Output the [X, Y] coordinate of the center of the cell containing the given text.  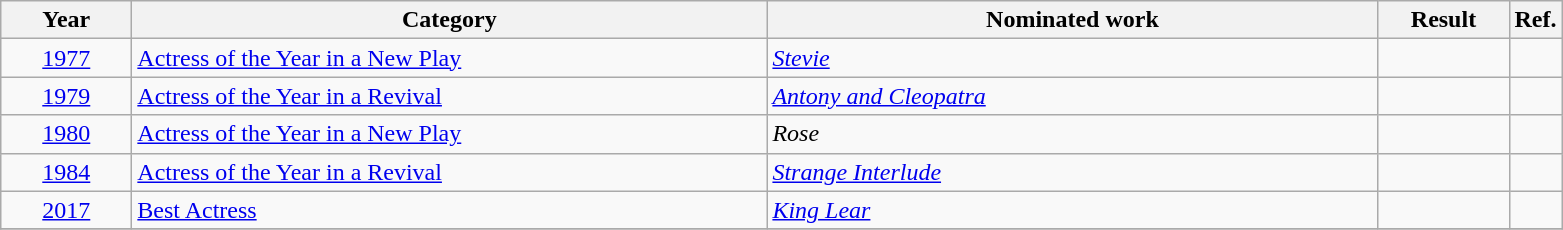
Stevie [1072, 58]
1979 [66, 96]
Rose [1072, 134]
2017 [66, 210]
Antony and Cleopatra [1072, 96]
Ref. [1536, 20]
Strange Interlude [1072, 172]
1977 [66, 58]
King Lear [1072, 210]
1980 [66, 134]
Category [450, 20]
Nominated work [1072, 20]
Best Actress [450, 210]
Year [66, 20]
Result [1444, 20]
1984 [66, 172]
